Scan for the cell matching the given text and deliver its (x, y) coordinate at center. 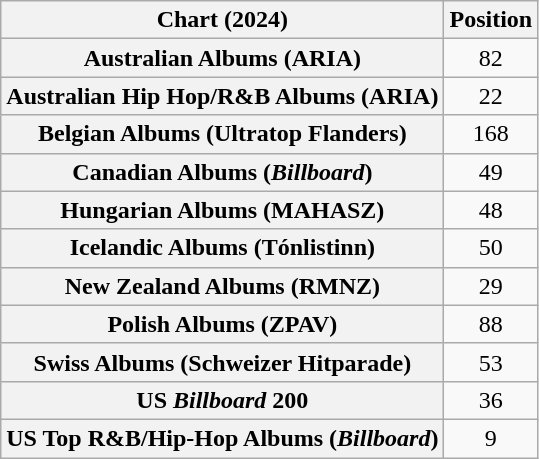
US Top R&B/Hip-Hop Albums (Billboard) (222, 438)
49 (491, 172)
48 (491, 210)
168 (491, 134)
Australian Albums (ARIA) (222, 58)
36 (491, 400)
22 (491, 96)
Hungarian Albums (MAHASZ) (222, 210)
Position (491, 20)
9 (491, 438)
Polish Albums (ZPAV) (222, 324)
New Zealand Albums (RMNZ) (222, 286)
Icelandic Albums (Tónlistinn) (222, 248)
Belgian Albums (Ultratop Flanders) (222, 134)
US Billboard 200 (222, 400)
29 (491, 286)
53 (491, 362)
82 (491, 58)
Canadian Albums (Billboard) (222, 172)
Chart (2024) (222, 20)
50 (491, 248)
Swiss Albums (Schweizer Hitparade) (222, 362)
88 (491, 324)
Australian Hip Hop/R&B Albums (ARIA) (222, 96)
